Return the (X, Y) coordinate for the center point of the cell that contains the specified text.  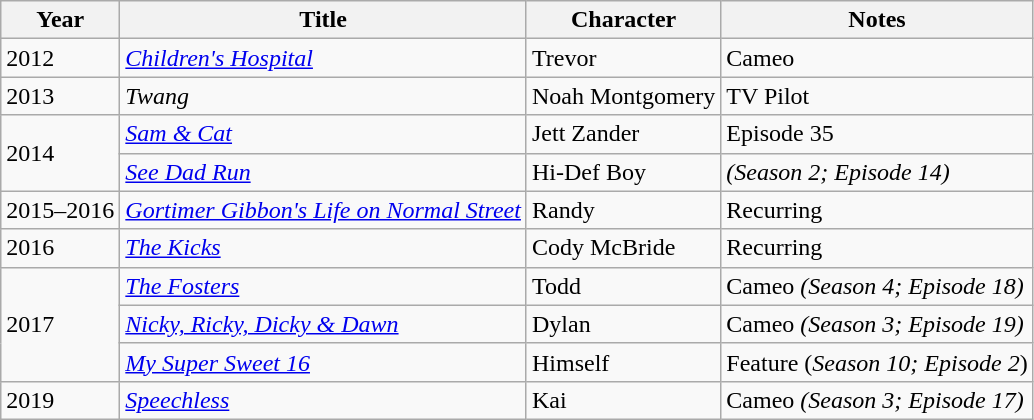
2014 (60, 153)
The Fosters (324, 286)
Episode 35 (877, 134)
Gortimer Gibbon's Life on Normal Street (324, 210)
Twang (324, 96)
Character (623, 20)
Kai (623, 400)
My Super Sweet 16 (324, 362)
Cameo (Season 4; Episode 18) (877, 286)
Year (60, 20)
TV Pilot (877, 96)
The Kicks (324, 248)
Todd (623, 286)
See Dad Run (324, 172)
Hi-Def Boy (623, 172)
2016 (60, 248)
Trevor (623, 58)
Dylan (623, 324)
Title (324, 20)
Cameo (877, 58)
Cody McBride (623, 248)
2013 (60, 96)
Cameo (Season 3; Episode 19) (877, 324)
2012 (60, 58)
(Season 2; Episode 14) (877, 172)
Children's Hospital (324, 58)
Jett Zander (623, 134)
Speechless (324, 400)
Himself (623, 362)
Notes (877, 20)
Nicky, Ricky, Dicky & Dawn (324, 324)
Sam & Cat (324, 134)
Cameo (Season 3; Episode 17) (877, 400)
2015–2016 (60, 210)
2019 (60, 400)
Noah Montgomery (623, 96)
Feature (Season 10; Episode 2) (877, 362)
2017 (60, 324)
Randy (623, 210)
